Pinpoint the cell where the given text exists, returning its (x, y) midpoint coordinate. 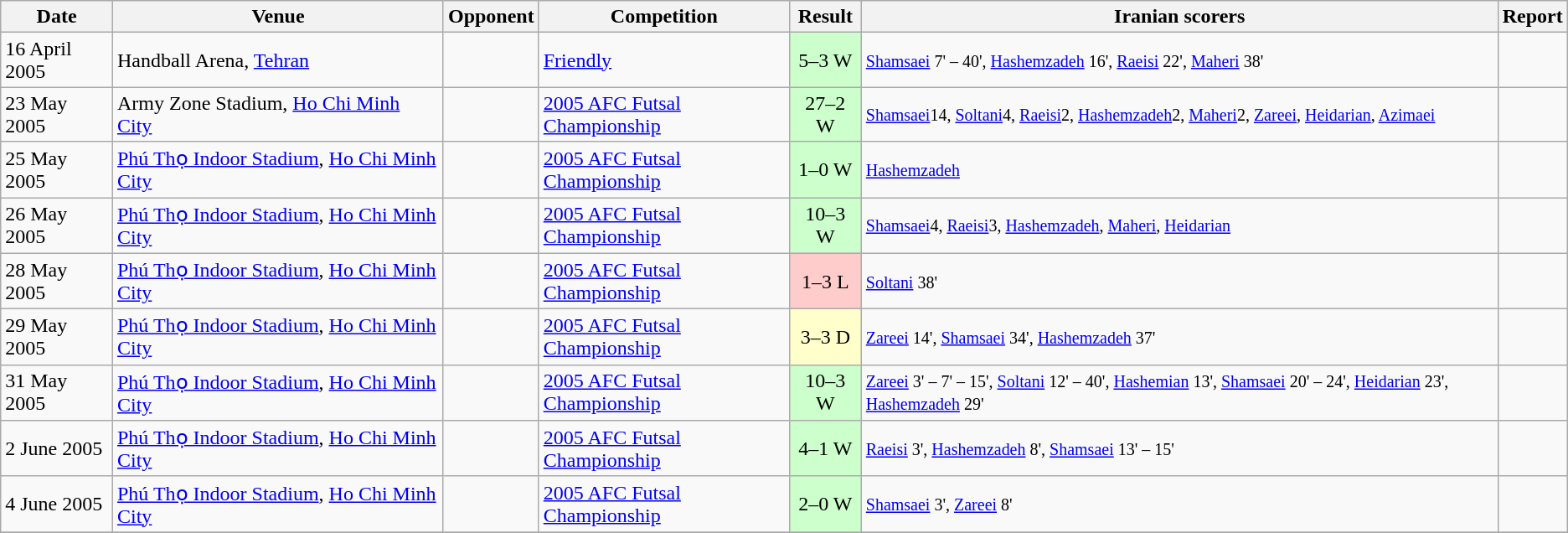
1–3 L (825, 282)
Zareei 14', Shamsaei 34', Hashemzadeh 37' (1179, 337)
28 May 2005 (57, 282)
Handball Arena, Tehran (278, 60)
Army Zone Stadium, Ho Chi Minh City (278, 114)
Shamsaei4, Raeisi3, Hashemzadeh, Maheri, Heidarian (1179, 226)
Shamsaei 3', Zareei 8' (1179, 505)
25 May 2005 (57, 169)
Friendly (663, 60)
Hashemzadeh (1179, 169)
Iranian scorers (1179, 17)
Zareei 3' – 7' – 15', Soltani 12' – 40', Hashemian 13', Shamsaei 20' – 24', Heidarian 23', Hashemzadeh 29' (1179, 392)
Result (825, 17)
4–1 W (825, 449)
27–2 W (825, 114)
5–3 W (825, 60)
23 May 2005 (57, 114)
2 June 2005 (57, 449)
4 June 2005 (57, 505)
Shamsaei14, Soltani4, Raeisi2, Hashemzadeh2, Maheri2, Zareei, Heidarian, Azimaei (1179, 114)
Date (57, 17)
Soltani 38' (1179, 282)
Report (1533, 17)
26 May 2005 (57, 226)
2–0 W (825, 505)
Raeisi 3', Hashemzadeh 8', Shamsaei 13' – 15' (1179, 449)
1–0 W (825, 169)
Competition (663, 17)
Shamsaei 7' – 40', Hashemzadeh 16', Raeisi 22', Maheri 38' (1179, 60)
29 May 2005 (57, 337)
Venue (278, 17)
31 May 2005 (57, 392)
16 April 2005 (57, 60)
3–3 D (825, 337)
Opponent (491, 17)
